Locate the cell with the specified text and output its (X, Y) center coordinate. 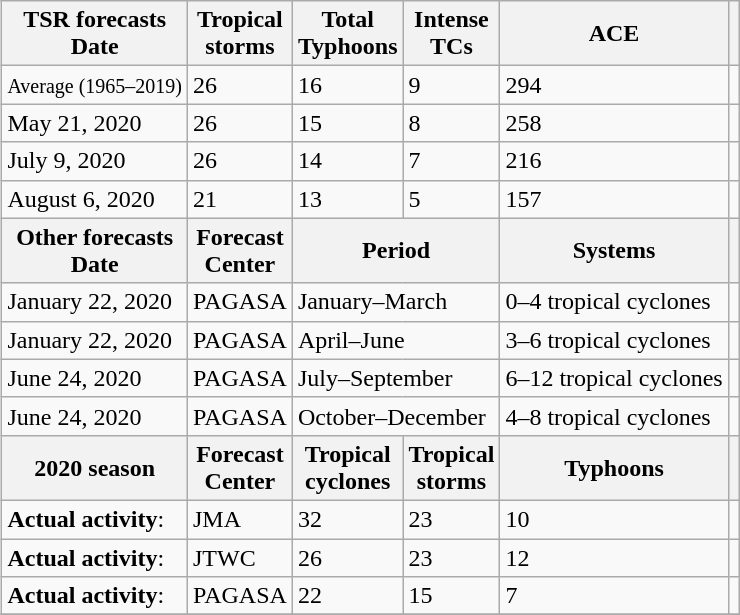
2020 season (95, 468)
6–12 tropical cyclones (614, 378)
October–December (396, 416)
4–8 tropical cyclones (614, 416)
IntenseTCs (452, 34)
July 9, 2020 (95, 161)
TSR forecastsDate (95, 34)
ACE (614, 34)
Systems (614, 250)
0–4 tropical cyclones (614, 302)
TotalTyphoons (348, 34)
Typhoons (614, 468)
JTWC (240, 557)
258 (614, 123)
12 (614, 557)
May 21, 2020 (95, 123)
13 (348, 199)
14 (348, 161)
8 (452, 123)
3–6 tropical cyclones (614, 340)
JMA (240, 519)
22 (348, 596)
294 (614, 85)
August 6, 2020 (95, 199)
Average (1965–2019) (95, 85)
157 (614, 199)
Period (396, 250)
10 (614, 519)
16 (348, 85)
9 (452, 85)
Other forecastsDate (95, 250)
Tropicalcyclones (348, 468)
April–June (396, 340)
5 (452, 199)
January–March (396, 302)
July–September (396, 378)
21 (240, 199)
216 (614, 161)
32 (348, 519)
